Determine the [x, y] coordinate at the center of the cell enclosing the given text.  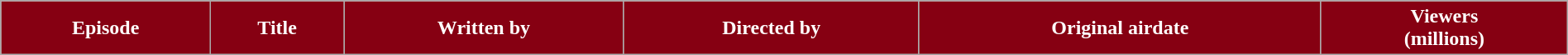
Original airdate [1120, 28]
Viewers(millions) [1444, 28]
Episode [106, 28]
Directed by [771, 28]
Written by [485, 28]
Title [278, 28]
